Identify which cell holds the provided text, then report its [X, Y] central coordinate. 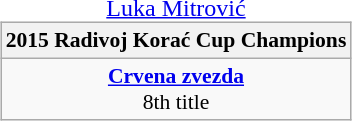
Crvena zvezda8th title [176, 88]
2015 Radivoj Korać Cup Champions [176, 40]
